Pinpoint the cell where the given text exists, returning its [X, Y] midpoint coordinate. 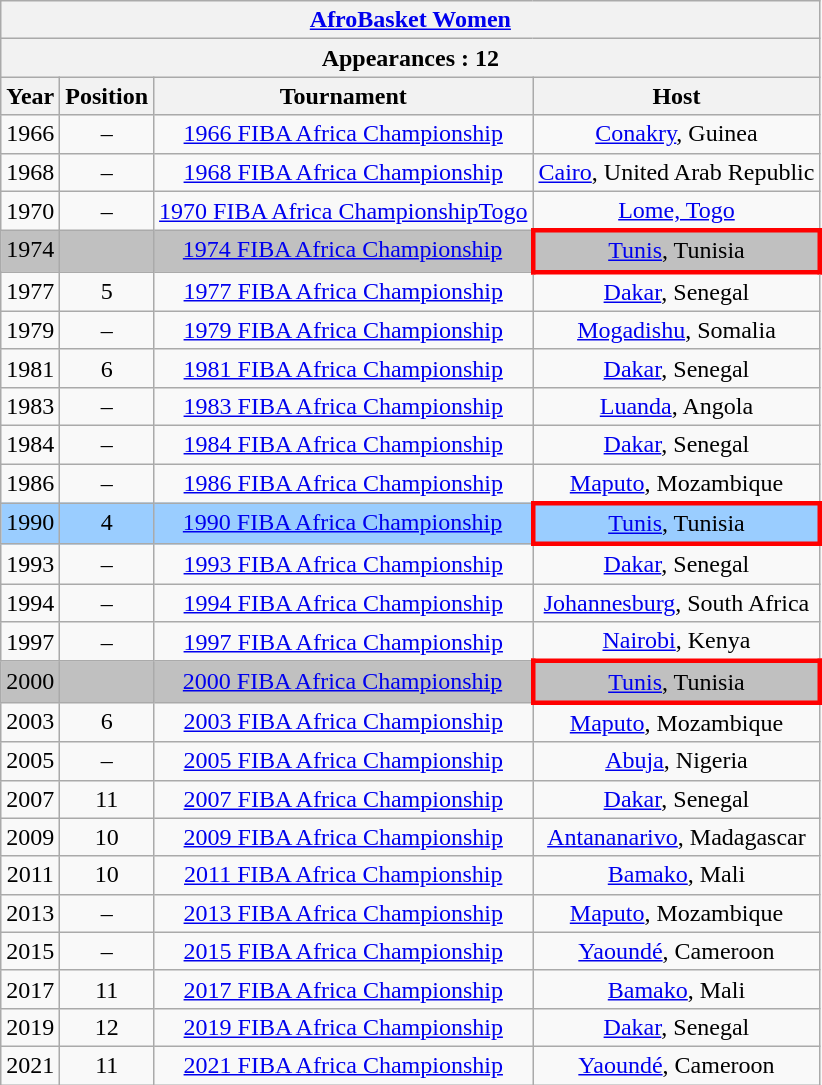
Mogadishu, Somalia [676, 330]
1968 [30, 172]
1977 FIBA Africa Championship [344, 292]
1966 [30, 134]
1983 FIBA Africa Championship [344, 406]
1979 FIBA Africa Championship [344, 330]
1979 [30, 330]
1993 FIBA Africa Championship [344, 564]
1990 FIBA Africa Championship [344, 524]
Appearances : 12 [410, 58]
1990 [30, 524]
2017 [30, 989]
2000 FIBA Africa Championship [344, 682]
2000 [30, 682]
Antananarivo, Madagascar [676, 837]
1974 [30, 252]
1977 [30, 292]
2011 [30, 875]
Cairo, United Arab Republic [676, 172]
1970 FIBA Africa ChampionshipTogo [344, 211]
2015 [30, 951]
Conakry, Guinea [676, 134]
Host [676, 96]
2005 [30, 761]
Abuja, Nigeria [676, 761]
1974 FIBA Africa Championship [344, 252]
1984 FIBA Africa Championship [344, 444]
4 [107, 524]
1986 [30, 484]
2015 FIBA Africa Championship [344, 951]
1981 FIBA Africa Championship [344, 368]
2009 [30, 837]
2013 FIBA Africa Championship [344, 913]
2019 FIBA Africa Championship [344, 1027]
2003 FIBA Africa Championship [344, 722]
Tournament [344, 96]
2021 FIBA Africa Championship [344, 1065]
2007 FIBA Africa Championship [344, 799]
Johannesburg, South Africa [676, 603]
2003 [30, 722]
Lome, Togo [676, 211]
Year [30, 96]
1994 FIBA Africa Championship [344, 603]
1993 [30, 564]
1966 FIBA Africa Championship [344, 134]
1983 [30, 406]
1994 [30, 603]
1984 [30, 444]
Position [107, 96]
1981 [30, 368]
1986 FIBA Africa Championship [344, 484]
2009 FIBA Africa Championship [344, 837]
1970 [30, 211]
2011 FIBA Africa Championship [344, 875]
1997 [30, 642]
1968 FIBA Africa Championship [344, 172]
AfroBasket Women [410, 20]
2021 [30, 1065]
2013 [30, 913]
2017 FIBA Africa Championship [344, 989]
2019 [30, 1027]
5 [107, 292]
Nairobi, Kenya [676, 642]
2005 FIBA Africa Championship [344, 761]
2007 [30, 799]
1997 FIBA Africa Championship [344, 642]
Luanda, Angola [676, 406]
12 [107, 1027]
